Detect which cell encompasses the target text, then output its (X, Y) center coordinate. 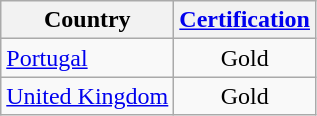
United Kingdom (88, 96)
Portugal (88, 58)
Country (88, 20)
Certification (245, 20)
